Output the (X, Y) coordinate of the center of the cell containing the given text.  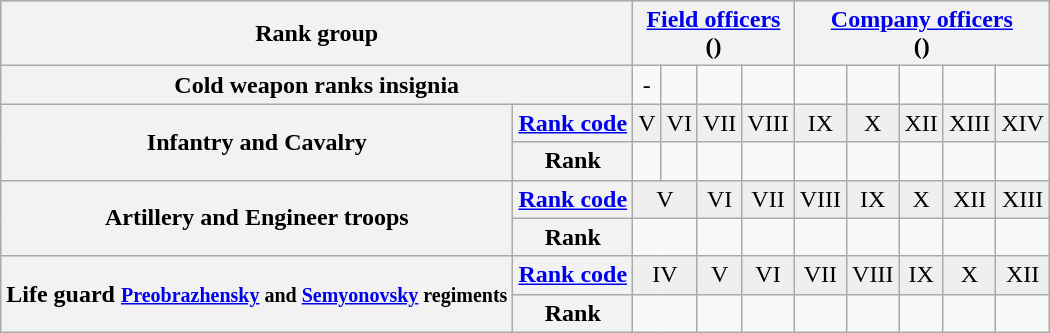
Cold weapon ranks insignia (317, 85)
IV (666, 275)
Life guard Preobrazhensky and Semyonovsky regiments (257, 294)
- (647, 85)
XIV (1023, 123)
Infantry and Cavalry (257, 142)
Rank group (317, 34)
Field officers() (714, 34)
Company officers() (922, 34)
Artillery and Engineer troops (257, 218)
